Detect which cell encompasses the target text, then output its (x, y) center coordinate. 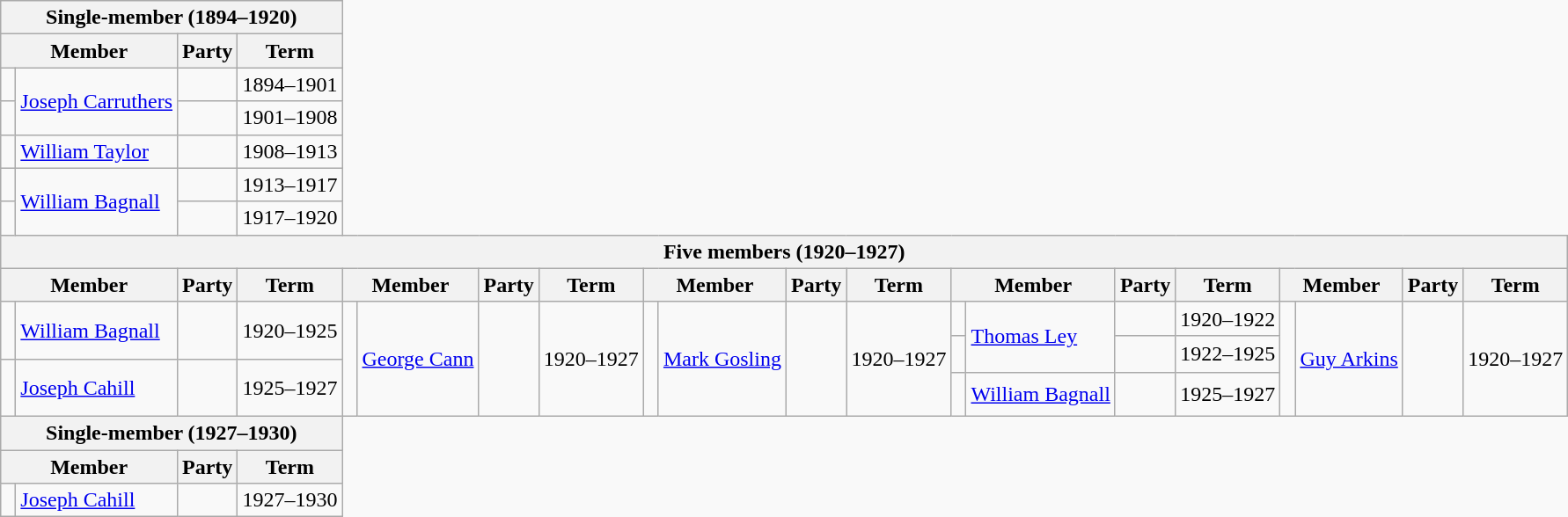
1922–1925 (1228, 353)
Mark Gosling (722, 359)
Single-member (1927–1930) (172, 433)
1901–1908 (290, 118)
George Cann (418, 359)
1894–1901 (290, 84)
1927–1930 (290, 500)
1913–1917 (290, 185)
William Taylor (97, 151)
Single-member (1894–1920) (172, 18)
1920–1925 (290, 331)
1920–1922 (1228, 318)
1908–1913 (290, 151)
Joseph Carruthers (97, 101)
Thomas Ley (1040, 337)
Guy Arkins (1349, 359)
Five members (1920–1927) (785, 251)
1917–1920 (290, 218)
